From the cell containing the given text, extract its center point as (X, Y) coordinate. 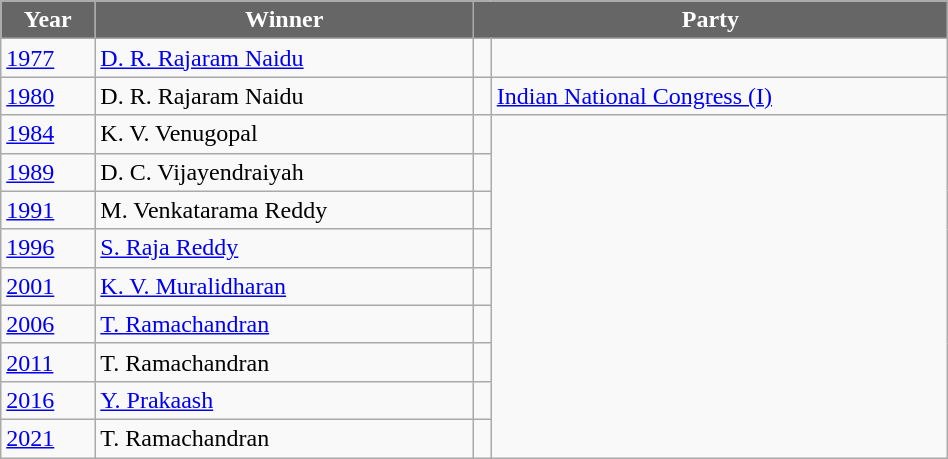
1989 (48, 172)
K. V. Muralidharan (284, 286)
2006 (48, 324)
Year (48, 20)
2001 (48, 286)
1984 (48, 134)
Y. Prakaash (284, 400)
2011 (48, 362)
1980 (48, 96)
M. Venkatarama Reddy (284, 210)
Winner (284, 20)
1996 (48, 248)
2016 (48, 400)
1977 (48, 58)
K. V. Venugopal (284, 134)
Indian National Congress (I) (719, 96)
D. C. Vijayendraiyah (284, 172)
2021 (48, 438)
S. Raja Reddy (284, 248)
Party (711, 20)
1991 (48, 210)
